Detect which cell encompasses the target text, then output its (X, Y) center coordinate. 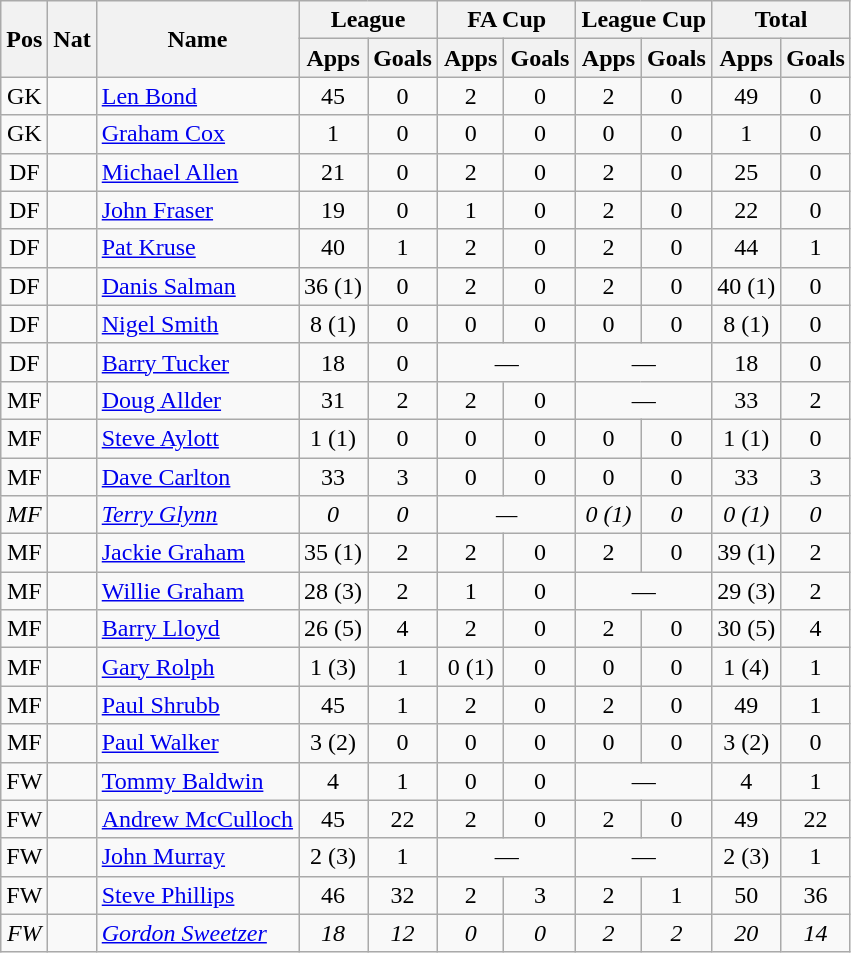
1 (3) (334, 667)
Gordon Sweetzer (197, 933)
21 (334, 172)
Danis Salman (197, 286)
31 (334, 400)
Nigel Smith (197, 324)
35 (1) (334, 553)
20 (746, 933)
Terry Glynn (197, 515)
Paul Walker (197, 743)
Nat (72, 39)
League (368, 20)
12 (403, 933)
Paul Shrubb (197, 705)
Willie Graham (197, 591)
19 (334, 210)
44 (746, 248)
Len Bond (197, 96)
36 (816, 895)
Total (782, 20)
Pat Kruse (197, 248)
Doug Allder (197, 400)
Name (197, 39)
14 (816, 933)
30 (5) (746, 629)
FA Cup (506, 20)
Graham Cox (197, 134)
Michael Allen (197, 172)
Barry Tucker (197, 362)
Jackie Graham (197, 553)
League Cup (644, 20)
John Murray (197, 857)
Tommy Baldwin (197, 781)
46 (334, 895)
39 (1) (746, 553)
36 (1) (334, 286)
50 (746, 895)
40 (1) (746, 286)
Andrew McCulloch (197, 819)
Steve Aylott (197, 438)
Pos (24, 39)
29 (3) (746, 591)
28 (3) (334, 591)
32 (403, 895)
25 (746, 172)
Barry Lloyd (197, 629)
Steve Phillips (197, 895)
Gary Rolph (197, 667)
Dave Carlton (197, 477)
1 (4) (746, 667)
40 (334, 248)
26 (5) (334, 629)
John Fraser (197, 210)
